Detect which cell encompasses the target text, then output its (X, Y) center coordinate. 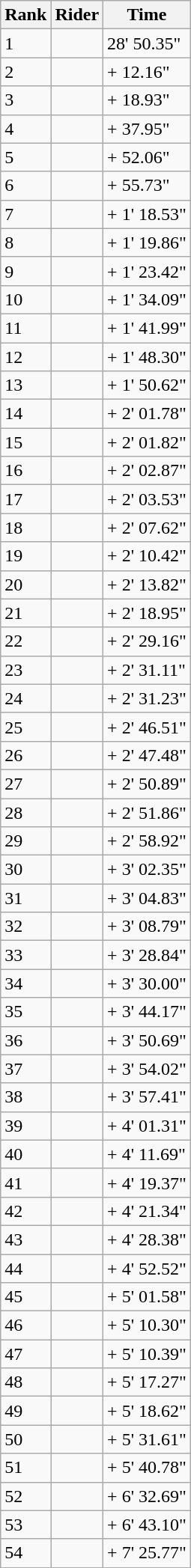
51 (25, 1468)
+ 5' 01.58" (147, 1297)
5 (25, 157)
25 (25, 727)
+ 4' 01.31" (147, 1126)
11 (25, 328)
+ 2' 50.89" (147, 784)
38 (25, 1097)
14 (25, 414)
+ 2' 02.87" (147, 471)
+ 37.95" (147, 129)
2 (25, 72)
+ 3' 54.02" (147, 1069)
53 (25, 1525)
+ 1' 50.62" (147, 385)
+ 6' 32.69" (147, 1496)
+ 4' 52.52" (147, 1269)
24 (25, 698)
12 (25, 357)
19 (25, 556)
+ 3' 30.00" (147, 983)
31 (25, 898)
54 (25, 1553)
50 (25, 1439)
+ 7' 25.77" (147, 1553)
+ 2' 47.48" (147, 755)
Rider (77, 15)
49 (25, 1411)
42 (25, 1211)
7 (25, 214)
+ 4' 21.34" (147, 1211)
+ 2' 07.62" (147, 528)
+ 5' 31.61" (147, 1439)
+ 2' 01.78" (147, 414)
52 (25, 1496)
41 (25, 1183)
35 (25, 1012)
+ 5' 17.27" (147, 1382)
+ 2' 03.53" (147, 499)
+ 2' 31.23" (147, 698)
+ 2' 46.51" (147, 727)
39 (25, 1126)
20 (25, 585)
13 (25, 385)
+ 55.73" (147, 186)
6 (25, 186)
+ 3' 04.83" (147, 898)
29 (25, 841)
+ 4' 19.37" (147, 1183)
16 (25, 471)
+ 18.93" (147, 100)
37 (25, 1069)
+ 2' 10.42" (147, 556)
+ 1' 19.86" (147, 242)
+ 1' 23.42" (147, 271)
43 (25, 1239)
4 (25, 129)
+ 3' 50.69" (147, 1040)
10 (25, 299)
28 (25, 812)
9 (25, 271)
+ 3' 44.17" (147, 1012)
15 (25, 442)
+ 5' 10.39" (147, 1354)
36 (25, 1040)
33 (25, 955)
17 (25, 499)
+ 2' 18.95" (147, 613)
26 (25, 755)
+ 52.06" (147, 157)
Time (147, 15)
+ 2' 29.16" (147, 641)
+ 5' 18.62" (147, 1411)
+ 12.16" (147, 72)
+ 1' 48.30" (147, 357)
30 (25, 870)
+ 2' 13.82" (147, 585)
34 (25, 983)
44 (25, 1269)
+ 3' 57.41" (147, 1097)
8 (25, 242)
22 (25, 641)
+ 5' 40.78" (147, 1468)
28' 50.35" (147, 43)
+ 3' 08.79" (147, 927)
46 (25, 1326)
+ 4' 11.69" (147, 1154)
48 (25, 1382)
+ 3' 28.84" (147, 955)
+ 2' 01.82" (147, 442)
18 (25, 528)
Rank (25, 15)
40 (25, 1154)
+ 2' 51.86" (147, 812)
+ 1' 18.53" (147, 214)
3 (25, 100)
+ 5' 10.30" (147, 1326)
27 (25, 784)
32 (25, 927)
+ 6' 43.10" (147, 1525)
+ 4' 28.38" (147, 1239)
1 (25, 43)
+ 1' 41.99" (147, 328)
45 (25, 1297)
+ 1' 34.09" (147, 299)
+ 2' 58.92" (147, 841)
21 (25, 613)
+ 3' 02.35" (147, 870)
23 (25, 670)
+ 2' 31.11" (147, 670)
47 (25, 1354)
